Locate the cell with the specified text and output its [X, Y] center coordinate. 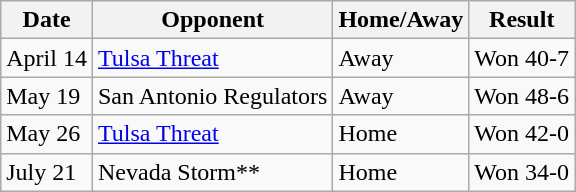
May 19 [47, 96]
July 21 [47, 172]
Won 34-0 [522, 172]
Result [522, 20]
San Antonio Regulators [212, 96]
Won 40-7 [522, 58]
Nevada Storm** [212, 172]
Won 42-0 [522, 134]
April 14 [47, 58]
Won 48-6 [522, 96]
May 26 [47, 134]
Opponent [212, 20]
Date [47, 20]
Home/Away [401, 20]
